Pinpoint the cell where the given text exists, returning its (x, y) midpoint coordinate. 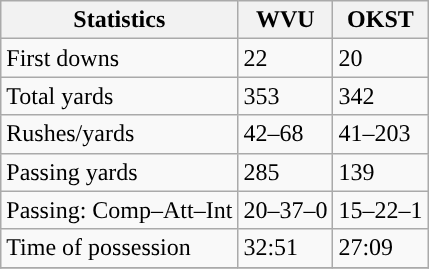
42–68 (286, 134)
22 (286, 58)
First downs (120, 58)
Time of possession (120, 248)
Rushes/yards (120, 134)
20–37–0 (286, 210)
285 (286, 172)
27:09 (380, 248)
OKST (380, 20)
Passing yards (120, 172)
41–203 (380, 134)
Total yards (120, 96)
32:51 (286, 248)
20 (380, 58)
WVU (286, 20)
342 (380, 96)
Statistics (120, 20)
Passing: Comp–Att–Int (120, 210)
15–22–1 (380, 210)
139 (380, 172)
353 (286, 96)
